Scan for the cell matching the given text and deliver its [x, y] coordinate at center. 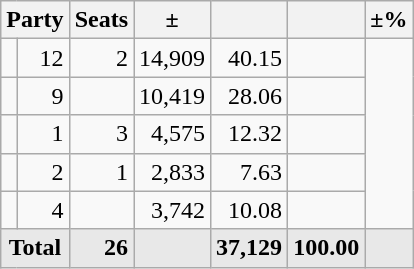
100.00 [326, 248]
Total [35, 248]
37,129 [250, 248]
3 [101, 134]
40.15 [250, 58]
4,575 [172, 134]
26 [101, 248]
14,909 [172, 58]
± [172, 20]
12.32 [250, 134]
±% [389, 20]
4 [43, 210]
9 [43, 96]
10,419 [172, 96]
Seats [101, 20]
7.63 [250, 172]
Party [35, 20]
10.08 [250, 210]
28.06 [250, 96]
12 [43, 58]
3,742 [172, 210]
2,833 [172, 172]
